Search for the cell housing the specified text and yield its (x, y) center coordinate. 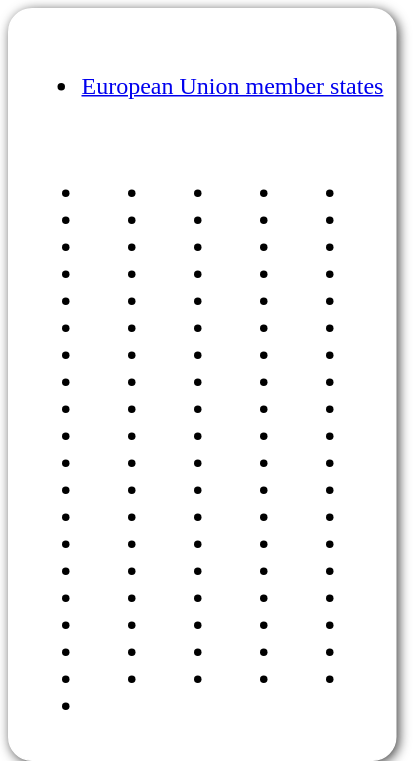
European Union member states (202, 384)
